Extract the [x, y] coordinate from the center of the cell holding the provided text.  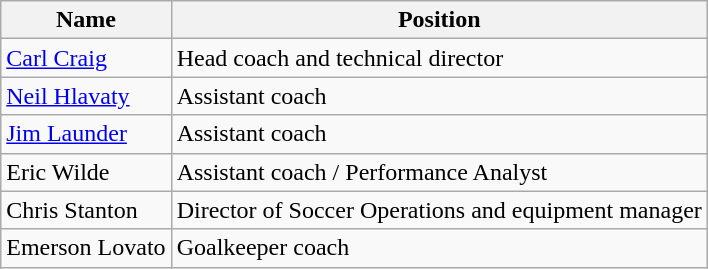
Assistant coach / Performance Analyst [439, 172]
Name [86, 20]
Carl Craig [86, 58]
Neil Hlavaty [86, 96]
Director of Soccer Operations and equipment manager [439, 210]
Emerson Lovato [86, 248]
Eric Wilde [86, 172]
Jim Launder [86, 134]
Position [439, 20]
Goalkeeper coach [439, 248]
Head coach and technical director [439, 58]
Chris Stanton [86, 210]
